Scan for the cell matching the given text and deliver its (X, Y) coordinate at center. 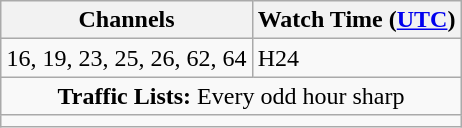
Traffic Lists: Every odd hour sharp (231, 96)
16, 19, 23, 25, 26, 62, 64 (126, 58)
Watch Time (UTC) (356, 20)
Channels (126, 20)
H24 (356, 58)
